Detect which cell encompasses the target text, then output its (x, y) center coordinate. 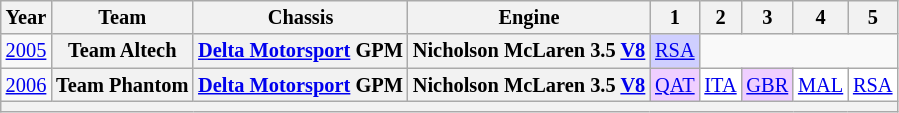
Team (122, 17)
MAL (820, 85)
GBR (767, 85)
ITA (720, 85)
3 (767, 17)
Team Phantom (122, 85)
1 (674, 17)
4 (820, 17)
Team Altech (122, 51)
2006 (26, 85)
5 (872, 17)
2005 (26, 51)
QAT (674, 85)
2 (720, 17)
Engine (529, 17)
Chassis (300, 17)
Year (26, 17)
